Find where the given text appears and provide that cell's center as (x, y) coordinate. 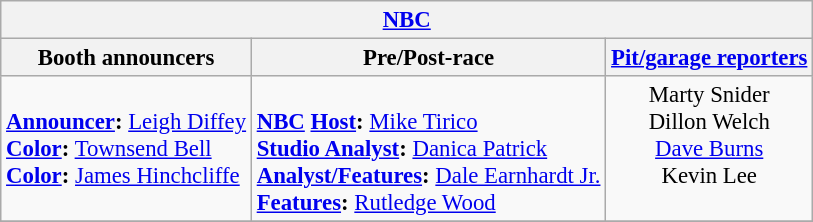
NBC Host: Mike Tirico Studio Analyst: Danica Patrick Analyst/Features: Dale Earnhardt Jr. Features: Rutledge Wood (428, 149)
Pit/garage reporters (710, 58)
Marty SniderDillon WelchDave BurnsKevin Lee (710, 149)
Booth announcers (126, 58)
Pre/Post-race (428, 58)
Announcer: Leigh Diffey Color: Townsend Bell Color: James Hinchcliffe (126, 149)
NBC (407, 20)
